Return the [X, Y] coordinate for the center point of the cell that contains the specified text.  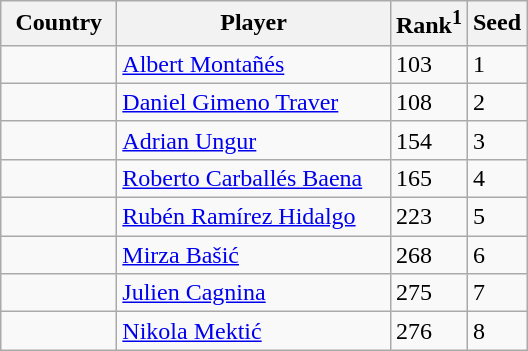
6 [496, 255]
154 [428, 140]
1 [496, 64]
268 [428, 255]
4 [496, 178]
165 [428, 178]
Albert Montañés [254, 64]
5 [496, 217]
108 [428, 102]
Rubén Ramírez Hidalgo [254, 217]
Adrian Ungur [254, 140]
Roberto Carballés Baena [254, 178]
3 [496, 140]
103 [428, 64]
Nikola Mektić [254, 331]
Rank1 [428, 24]
275 [428, 293]
Player [254, 24]
Seed [496, 24]
Daniel Gimeno Traver [254, 102]
Julien Cagnina [254, 293]
Mirza Bašić [254, 255]
276 [428, 331]
7 [496, 293]
223 [428, 217]
Country [59, 24]
2 [496, 102]
8 [496, 331]
